Pinpoint the cell where the given text exists, returning its [X, Y] midpoint coordinate. 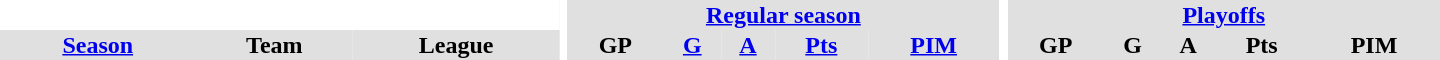
Playoffs [1224, 15]
Team [274, 45]
Regular season [783, 15]
Season [98, 45]
League [456, 45]
